Capture the cell that displays the provided text and extract its (x, y) central coordinate. 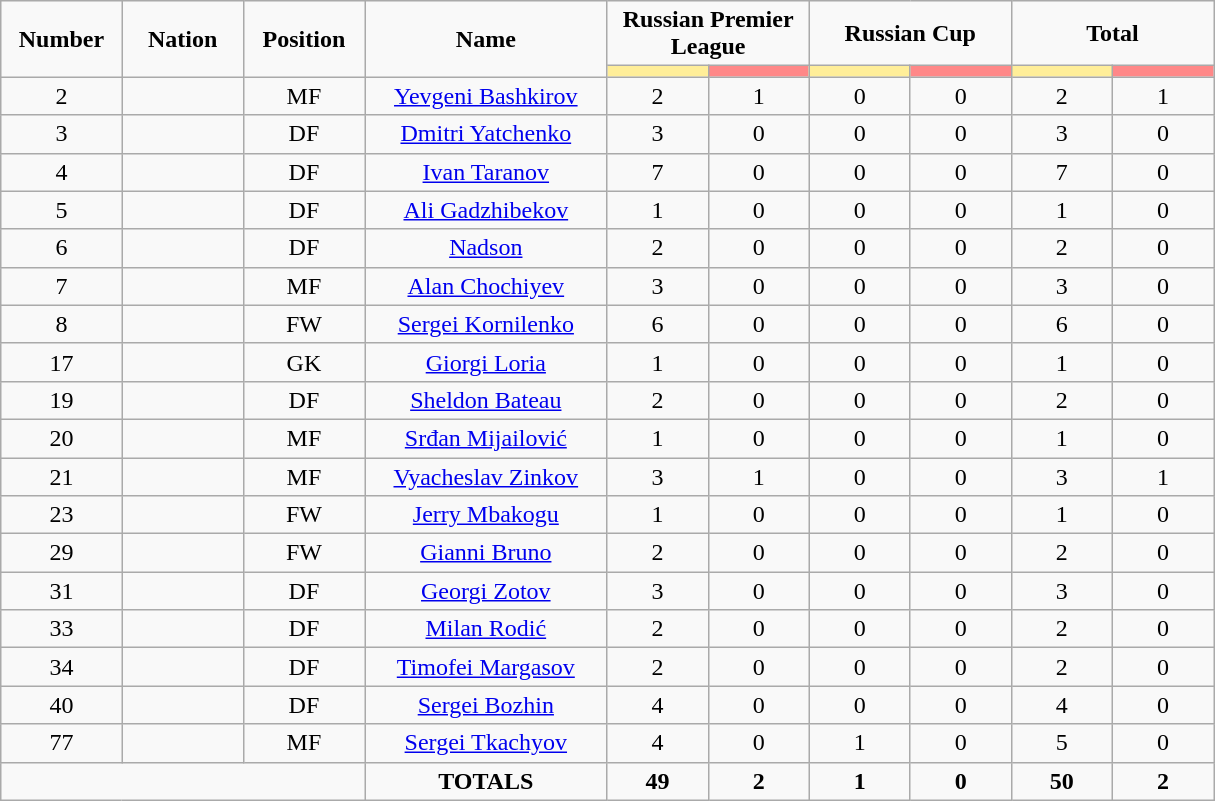
Nadson (486, 248)
Jerry Mbakogu (486, 515)
8 (62, 324)
Vyacheslav Zinkov (486, 477)
Srđan Mijailović (486, 438)
Ali Gadzhibekov (486, 210)
Total (1112, 34)
Milan Rodić (486, 629)
TOTALS (486, 781)
20 (62, 438)
50 (1062, 781)
31 (62, 591)
Russian Cup (910, 34)
Dmitri Yatchenko (486, 134)
Name (486, 39)
Position (304, 39)
Russian Premier League (708, 34)
Ivan Taranov (486, 172)
Gianni Bruno (486, 553)
Sheldon Bateau (486, 400)
19 (62, 400)
23 (62, 515)
GK (304, 362)
Sergei Tkachyov (486, 743)
34 (62, 667)
Alan Chochiyev (486, 286)
33 (62, 629)
Georgi Zotov (486, 591)
Yevgeni Bashkirov (486, 96)
Number (62, 39)
21 (62, 477)
29 (62, 553)
40 (62, 705)
Timofei Margasov (486, 667)
49 (658, 781)
17 (62, 362)
Giorgi Loria (486, 362)
Sergei Bozhin (486, 705)
Nation (182, 39)
77 (62, 743)
Sergei Kornilenko (486, 324)
